Return [X, Y] of the center of cell containing provided text 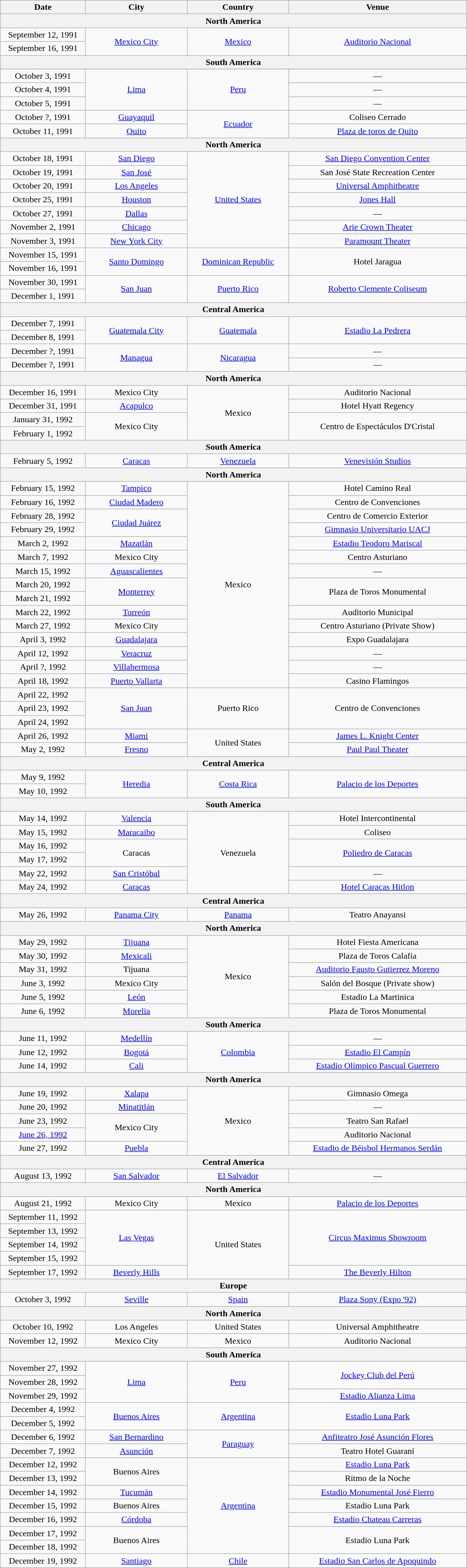
Date [43, 7]
Ecuador [238, 124]
Quito [137, 131]
Anfiteatro José Asunción Flores [377, 1437]
Roberto Clemente Coliseum [377, 289]
Paraguay [238, 1444]
May 2, 1992 [43, 750]
Cali [137, 1066]
November 27, 1992 [43, 1368]
December 8, 1991 [43, 337]
Acapulco [137, 406]
May 15, 1992 [43, 832]
Poliedro de Caracas [377, 853]
October 4, 1991 [43, 90]
November 28, 1992 [43, 1382]
Expo Guadalajara [377, 640]
September 12, 1991 [43, 35]
Estadio Teodoro Mariscal [377, 543]
October 20, 1991 [43, 186]
Córdoba [137, 1520]
Plaza de toros de Quito [377, 131]
Las Vegas [137, 1237]
Chicago [137, 227]
Plaza Sony (Expo '92) [377, 1300]
Estadio El Campín [377, 1052]
San Salvador [137, 1176]
Santo Domingo [137, 262]
December 18, 1992 [43, 1547]
Arie Crown Theater [377, 227]
February 15, 1992 [43, 488]
Teatro San Rafael [377, 1121]
Coliseo Cerrado [377, 117]
City [137, 7]
Guayaquil [137, 117]
Morelia [137, 1011]
Dominican Republic [238, 262]
December 16, 1991 [43, 392]
June 27, 1992 [43, 1148]
Spain [238, 1300]
Managua [137, 358]
September 17, 1992 [43, 1272]
May 26, 1992 [43, 915]
Valencia [137, 818]
San Cristóbal [137, 873]
Minatitlán [137, 1107]
El Salvador [238, 1176]
September 13, 1992 [43, 1231]
San Diego [137, 158]
June 12, 1992 [43, 1052]
Coliseo [377, 832]
Salón del Bosque (Private show) [377, 983]
December 14, 1992 [43, 1492]
December 7, 1992 [43, 1451]
Hotel Intercontinental [377, 818]
June 3, 1992 [43, 983]
Venevisión Studios [377, 461]
Maracaibo [137, 832]
Tucumán [137, 1492]
April 23, 1992 [43, 708]
September 15, 1992 [43, 1258]
Europe [233, 1286]
Centro Asturiano [377, 557]
Medellín [137, 1038]
March 27, 1992 [43, 626]
December 13, 1992 [43, 1478]
May 31, 1992 [43, 969]
Mexicali [137, 956]
November 29, 1992 [43, 1396]
October 25, 1991 [43, 200]
Centro de Espectáculos D'Cristal [377, 427]
Gimnasio Omega [377, 1093]
February 1, 1992 [43, 433]
October 27, 1991 [43, 213]
Estadio Chateau Carreras [377, 1520]
Auditorio Municipal [377, 612]
February 29, 1992 [43, 530]
Hotel Caracas Hitlon [377, 887]
Estadio San Carlos de Apoquindo [377, 1561]
October ?, 1991 [43, 117]
December 1, 1991 [43, 296]
March 2, 1992 [43, 543]
Estadio Monumental José Fierro [377, 1492]
December 19, 1992 [43, 1561]
Jones Hall [377, 200]
August 21, 1992 [43, 1203]
November 3, 1991 [43, 241]
February 5, 1992 [43, 461]
Ciudad Juárez [137, 523]
Puebla [137, 1148]
June 5, 1992 [43, 997]
The Beverly Hilton [377, 1272]
Seville [137, 1300]
June 20, 1992 [43, 1107]
May 17, 1992 [43, 860]
November 30, 1991 [43, 282]
November 12, 1992 [43, 1341]
May 10, 1992 [43, 791]
May 30, 1992 [43, 956]
March 7, 1992 [43, 557]
March 15, 1992 [43, 571]
September 11, 1992 [43, 1217]
October 3, 1992 [43, 1300]
New York City [137, 241]
Teatro Hotel Guaraní [377, 1451]
June 26, 1992 [43, 1135]
Guatemala City [137, 330]
Casino Flamingos [377, 681]
Fresno [137, 750]
Torreón [137, 612]
Xalapa [137, 1093]
Hotel Jaragua [377, 262]
San Bernardino [137, 1437]
February 16, 1992 [43, 502]
Paul Paul Theater [377, 750]
Heredia [137, 784]
May 16, 1992 [43, 846]
December 6, 1992 [43, 1437]
Nicaragua [238, 358]
Estadio La Pedrera [377, 330]
Puerto Vallarta [137, 681]
Villahermosa [137, 667]
Houston [137, 200]
Country [238, 7]
September 14, 1992 [43, 1244]
Hotel Camino Real [377, 488]
December 15, 1992 [43, 1506]
March 21, 1992 [43, 598]
Hotel Hyatt Regency [377, 406]
November 2, 1991 [43, 227]
May 29, 1992 [43, 942]
Gimnasio Universitario UACJ [377, 530]
Panama City [137, 915]
Beverly Hills [137, 1272]
June 6, 1992 [43, 1011]
Guadalajara [137, 640]
August 13, 1992 [43, 1176]
June 11, 1992 [43, 1038]
Ciudad Madero [137, 502]
Plaza de Toros Calafia [377, 956]
April 18, 1992 [43, 681]
Bogotá [137, 1052]
Asunción [137, 1451]
May 14, 1992 [43, 818]
Costa Rica [238, 784]
Santiago [137, 1561]
Paramount Theater [377, 241]
April 24, 1992 [43, 722]
October 3, 1991 [43, 76]
Veracruz [137, 653]
December 16, 1992 [43, 1520]
Mazatlán [137, 543]
Tampico [137, 488]
May 9, 1992 [43, 777]
Dallas [137, 213]
Aguascalientes [137, 571]
Centro de Comercio Exterior [377, 516]
June 19, 1992 [43, 1093]
May 24, 1992 [43, 887]
Monterrey [137, 591]
November 16, 1991 [43, 268]
Estadio Olímpico Pascual Guerrero [377, 1066]
Ritmo de la Noche [377, 1478]
December 4, 1992 [43, 1409]
León [137, 997]
April 26, 1992 [43, 736]
Teatro Anayansi [377, 915]
April 22, 1992 [43, 695]
Panama [238, 915]
October 10, 1992 [43, 1327]
Estadio de Béisbol Hermanos Serdán [377, 1148]
November 15, 1991 [43, 255]
Colombia [238, 1052]
Jockey Club del Perú [377, 1375]
Auditorio Fausto Gutierrez Moreno [377, 969]
December 7, 1991 [43, 323]
Venue [377, 7]
June 14, 1992 [43, 1066]
January 31, 1992 [43, 420]
October 11, 1991 [43, 131]
Circus Maximus Showroom [377, 1237]
April 12, 1992 [43, 653]
Guatemala [238, 330]
San José [137, 172]
Chile [238, 1561]
March 20, 1992 [43, 584]
Estadio Alianza Lima [377, 1396]
December 17, 1992 [43, 1533]
December 31, 1991 [43, 406]
San Diego Convention Center [377, 158]
James L. Knight Center [377, 736]
June 23, 1992 [43, 1121]
December 12, 1992 [43, 1464]
Hotel Fiesta Americana [377, 942]
April ?, 1992 [43, 667]
Estadio La Martinica [377, 997]
September 16, 1991 [43, 48]
March 22, 1992 [43, 612]
October 18, 1991 [43, 158]
October 19, 1991 [43, 172]
December 5, 1992 [43, 1423]
San José State Recreation Center [377, 172]
Miami [137, 736]
October 5, 1991 [43, 103]
May 22, 1992 [43, 873]
Centro Asturiano (Private Show) [377, 626]
February 28, 1992 [43, 516]
April 3, 1992 [43, 640]
